For the text-containing cell, return its midpoint in (X, Y) coordinate format. 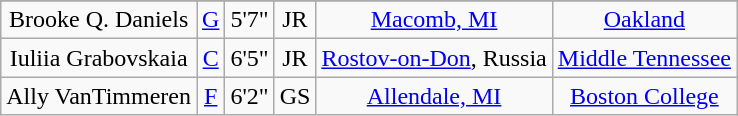
GS (295, 96)
G (210, 20)
6'5" (250, 58)
Middle Tennessee (644, 58)
Macomb, MI (434, 20)
Boston College (644, 96)
6'2" (250, 96)
Ally VanTimmeren (99, 96)
5'7" (250, 20)
Rostov-on-Don, Russia (434, 58)
C (210, 58)
Iuliia Grabovskaia (99, 58)
Oakland (644, 20)
F (210, 96)
Brooke Q. Daniels (99, 20)
Allendale, MI (434, 96)
